Determine the (x, y) coordinate at the center of the cell enclosing the given text.  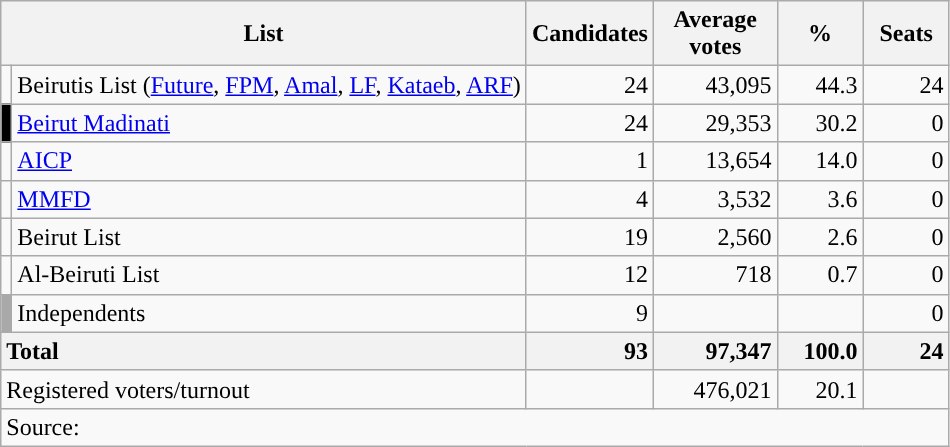
100.0 (820, 351)
Average votes (715, 34)
1 (590, 161)
14.0 (820, 161)
Independents (270, 313)
13,654 (715, 161)
Beirut Madinati (270, 123)
Al-Beiruti List (270, 275)
93 (590, 351)
3.6 (820, 199)
30.2 (820, 123)
AICP (270, 161)
Beirutis List (Future, FPM, Amal, LF, Kataeb, ARF) (270, 85)
4 (590, 199)
Candidates (590, 34)
MMFD (270, 199)
Registered voters/turnout (264, 389)
9 (590, 313)
19 (590, 237)
97,347 (715, 351)
0.7 (820, 275)
3,532 (715, 199)
Seats (906, 34)
476,021 (715, 389)
Total (264, 351)
12 (590, 275)
Beirut List (270, 237)
29,353 (715, 123)
Source: (475, 427)
2,560 (715, 237)
44.3 (820, 85)
2.6 (820, 237)
20.1 (820, 389)
List (264, 34)
718 (715, 275)
43,095 (715, 85)
% (820, 34)
